Return the (X, Y) coordinate for the center point of the cell that contains the specified text.  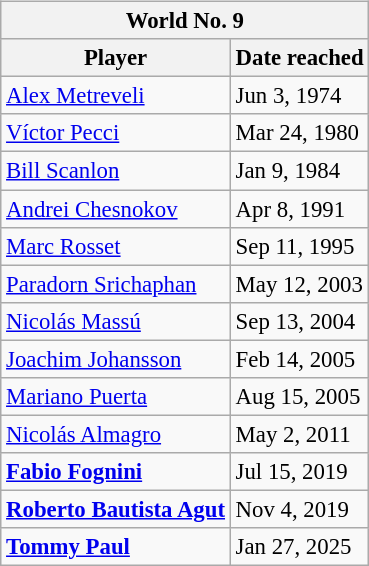
Nicolás Almagro (116, 434)
Víctor Pecci (116, 133)
Sep 13, 2004 (300, 321)
Feb 14, 2005 (300, 359)
May 12, 2003 (300, 284)
Mar 24, 1980 (300, 133)
May 2, 2011 (300, 434)
Paradorn Srichaphan (116, 284)
Aug 15, 2005 (300, 396)
Jan 9, 1984 (300, 171)
Nicolás Massú (116, 321)
Fabio Fognini (116, 472)
Marc Rosset (116, 246)
Andrei Chesnokov (116, 209)
Date reached (300, 58)
Jan 27, 2025 (300, 547)
Mariano Puerta (116, 396)
Nov 4, 2019 (300, 509)
World No. 9 (185, 21)
Joachim Johansson (116, 359)
Jun 3, 1974 (300, 96)
Bill Scanlon (116, 171)
Sep 11, 1995 (300, 246)
Roberto Bautista Agut (116, 509)
Player (116, 58)
Apr 8, 1991 (300, 209)
Alex Metreveli (116, 96)
Tommy Paul (116, 547)
Jul 15, 2019 (300, 472)
